Extract the (X, Y) coordinate from the center of the cell holding the provided text.  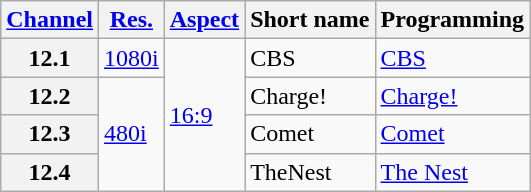
Short name (310, 20)
1080i (132, 58)
12.4 (50, 172)
480i (132, 134)
12.1 (50, 58)
Programming (452, 20)
16:9 (204, 115)
Aspect (204, 20)
The Nest (452, 172)
12.3 (50, 134)
12.2 (50, 96)
Res. (132, 20)
Channel (50, 20)
TheNest (310, 172)
